Provide the [X, Y] coordinate of the cell's center where the given text is located.  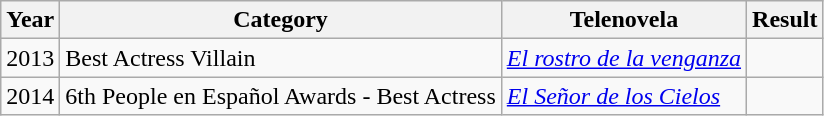
2013 [30, 58]
Category [280, 20]
6th People en Español Awards - Best Actress [280, 96]
Telenovela [624, 20]
El rostro de la venganza [624, 58]
2014 [30, 96]
El Señor de los Cielos [624, 96]
Year [30, 20]
Best Actress Villain [280, 58]
Result [785, 20]
